Return the (x, y) coordinate for the center point of the cell that contains the specified text.  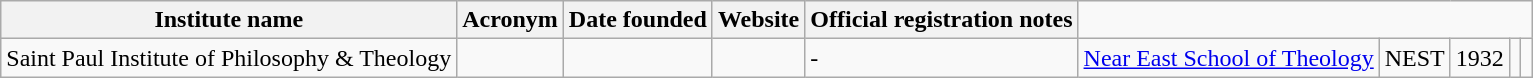
Near East School of Theology (1228, 58)
Website (758, 20)
Institute name (229, 20)
Official registration notes (942, 20)
- (942, 58)
NEST (1414, 58)
Date founded (638, 20)
1932 (1480, 58)
Saint Paul Institute of Philosophy & Theology (229, 58)
Acronym (510, 20)
